Search for the cell housing the specified text and yield its [x, y] center coordinate. 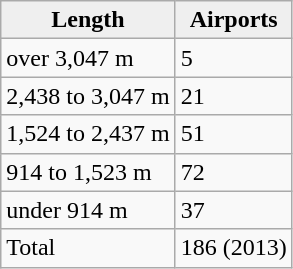
Airports [234, 20]
37 [234, 210]
5 [234, 58]
51 [234, 134]
Length [88, 20]
72 [234, 172]
186 (2013) [234, 248]
21 [234, 96]
Total [88, 248]
2,438 to 3,047 m [88, 96]
1,524 to 2,437 m [88, 134]
over 3,047 m [88, 58]
under 914 m [88, 210]
914 to 1,523 m [88, 172]
